Detect which cell encompasses the target text, then output its (X, Y) center coordinate. 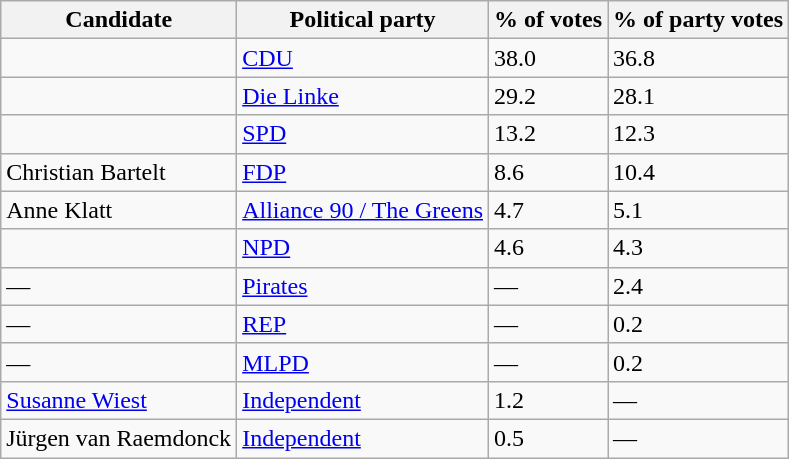
29.2 (548, 96)
% of votes (548, 20)
Anne Klatt (119, 210)
28.1 (698, 96)
1.2 (548, 400)
36.8 (698, 58)
Pirates (363, 286)
13.2 (548, 134)
Candidate (119, 20)
Susanne Wiest (119, 400)
10.4 (698, 172)
8.6 (548, 172)
FDP (363, 172)
5.1 (698, 210)
4.6 (548, 248)
% of party votes (698, 20)
Christian Bartelt (119, 172)
38.0 (548, 58)
Jürgen van Raemdonck (119, 438)
Alliance 90 / The Greens (363, 210)
2.4 (698, 286)
MLPD (363, 362)
REP (363, 324)
12.3 (698, 134)
SPD (363, 134)
Die Linke (363, 96)
CDU (363, 58)
NPD (363, 248)
Political party (363, 20)
4.7 (548, 210)
0.5 (548, 438)
4.3 (698, 248)
